From the cell containing the given text, extract its center point as (x, y) coordinate. 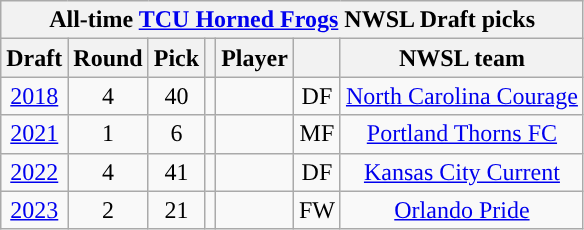
Pick (176, 58)
2023 (34, 210)
Orlando Pride (462, 210)
2 (108, 210)
FW (316, 210)
40 (176, 96)
Draft (34, 58)
21 (176, 210)
41 (176, 172)
North Carolina Courage (462, 96)
Kansas City Current (462, 172)
All-time TCU Horned Frogs NWSL Draft picks (292, 20)
6 (176, 134)
2021 (34, 134)
Portland Thorns FC (462, 134)
2022 (34, 172)
Player (255, 58)
MF (316, 134)
1 (108, 134)
Round (108, 58)
2018 (34, 96)
NWSL team (462, 58)
